Find where the given text appears and provide that cell's center as (x, y) coordinate. 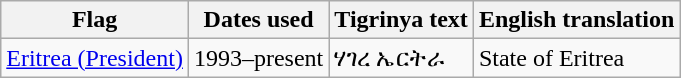
English translation (576, 20)
Dates used (258, 20)
Flag (95, 20)
State of Eritrea (576, 58)
Eritrea (President) (95, 58)
ሃገረ ኤርትራ (402, 58)
1993–present (258, 58)
Tigrinya text (402, 20)
